Scan for the cell matching the given text and deliver its [X, Y] coordinate at center. 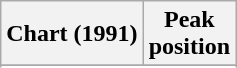
Chart (1991) [72, 34]
Peakposition [189, 34]
